Output the (X, Y) coordinate of the center of the cell containing the given text.  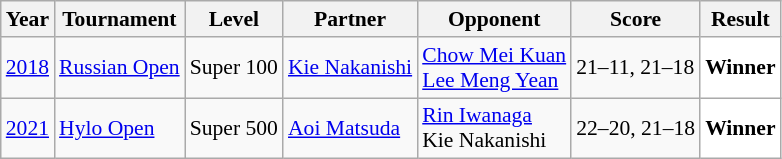
Opponent (494, 19)
Kie Nakanishi (350, 68)
Rin Iwanaga Kie Nakanishi (494, 128)
Partner (350, 19)
Result (740, 19)
2018 (28, 68)
Super 100 (234, 68)
Year (28, 19)
21–11, 21–18 (636, 68)
Score (636, 19)
Level (234, 19)
Russian Open (120, 68)
2021 (28, 128)
Hylo Open (120, 128)
Chow Mei Kuan Lee Meng Yean (494, 68)
Tournament (120, 19)
Aoi Matsuda (350, 128)
22–20, 21–18 (636, 128)
Super 500 (234, 128)
